Output the [X, Y] coordinate of the center of the cell containing the given text.  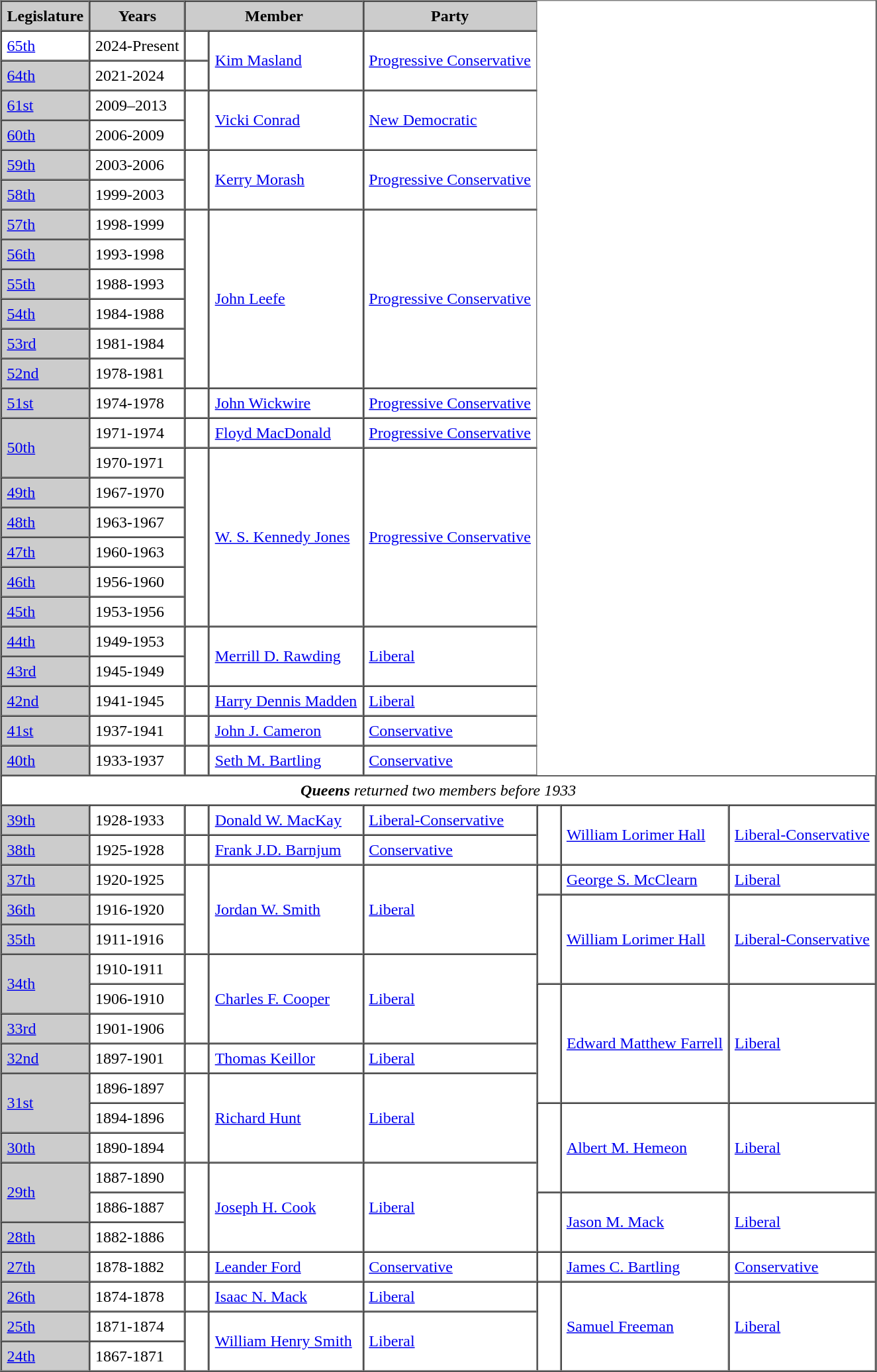
30th [46, 1148]
Richard Hunt [286, 1119]
1933-1937 [138, 760]
1984-1988 [138, 314]
29th [46, 1192]
1967-1970 [138, 492]
60th [46, 135]
56th [46, 254]
28th [46, 1236]
1945-1949 [138, 671]
1890-1894 [138, 1148]
1928-1933 [138, 819]
1960-1963 [138, 552]
64th [46, 75]
43rd [46, 671]
1911-1916 [138, 938]
44th [46, 641]
2021-2024 [138, 75]
1941-1945 [138, 700]
1896-1897 [138, 1088]
2009–2013 [138, 105]
61st [46, 105]
1906-1910 [138, 998]
38th [46, 850]
32nd [46, 1058]
Member [274, 16]
34th [46, 984]
25th [46, 1326]
Floyd MacDonald [286, 433]
Years [138, 16]
1993-1998 [138, 254]
1925-1928 [138, 850]
45th [46, 612]
1974-1978 [138, 402]
Charles F. Cooper [286, 999]
33rd [46, 1029]
53rd [46, 343]
41st [46, 731]
55th [46, 283]
52nd [46, 373]
Thomas Keillor [286, 1058]
1887-1890 [138, 1177]
1937-1941 [138, 731]
36th [46, 909]
1878-1882 [138, 1267]
48th [46, 522]
65th [46, 45]
49th [46, 492]
Vicki Conrad [286, 120]
1916-1920 [138, 909]
47th [46, 552]
42nd [46, 700]
40th [46, 760]
57th [46, 224]
2024-Present [138, 45]
1956-1960 [138, 581]
1886-1887 [138, 1207]
1910-1911 [138, 969]
Party [450, 16]
Jason M. Mack [645, 1222]
Jordan W. Smith [286, 909]
Edward Matthew Farrell [645, 1043]
1971-1974 [138, 433]
1953-1956 [138, 612]
27th [46, 1267]
Joseph H. Cook [286, 1207]
Leander Ford [286, 1267]
Queens returned two members before 1933 [438, 790]
Kim Masland [286, 60]
John J. Cameron [286, 731]
2003-2006 [138, 164]
New Democratic [450, 120]
1981-1984 [138, 343]
24th [46, 1355]
1901-1906 [138, 1029]
Samuel Freeman [645, 1326]
Merrill D. Rawding [286, 656]
1978-1981 [138, 373]
Seth M. Bartling [286, 760]
2006-2009 [138, 135]
1867-1871 [138, 1355]
W. S. Kennedy Jones [286, 537]
59th [46, 164]
Albert M. Hemeon [645, 1148]
John Wickwire [286, 402]
William Henry Smith [286, 1342]
1882-1886 [138, 1236]
1998-1999 [138, 224]
1897-1901 [138, 1058]
35th [46, 938]
1970-1971 [138, 462]
46th [46, 581]
50th [46, 448]
Kerry Morash [286, 179]
1894-1896 [138, 1117]
1988-1993 [138, 283]
1920-1925 [138, 879]
37th [46, 879]
1871-1874 [138, 1326]
James C. Bartling [645, 1267]
Harry Dennis Madden [286, 700]
Isaac N. Mack [286, 1296]
58th [46, 195]
26th [46, 1296]
51st [46, 402]
1999-2003 [138, 195]
Legislature [46, 16]
1949-1953 [138, 641]
George S. McClearn [645, 879]
1963-1967 [138, 522]
Frank J.D. Barnjum [286, 850]
Donald W. MacKay [286, 819]
John Leefe [286, 298]
1874-1878 [138, 1296]
54th [46, 314]
39th [46, 819]
31st [46, 1103]
